Extract the [x, y] coordinate from the center of the cell holding the provided text.  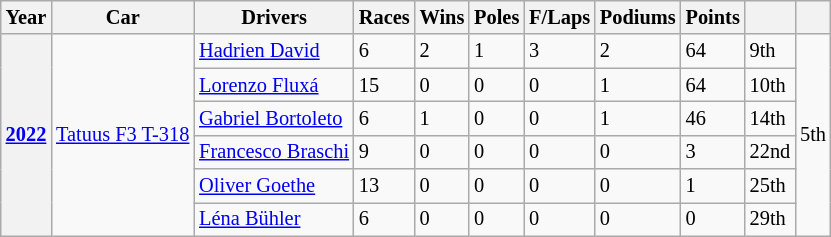
9th [770, 51]
5th [813, 135]
Hadrien David [274, 51]
13 [384, 186]
Francesco Braschi [274, 152]
15 [384, 85]
Races [384, 17]
Tatuus F3 T-318 [122, 135]
Oliver Goethe [274, 186]
25th [770, 186]
F/Laps [560, 17]
Poles [496, 17]
10th [770, 85]
Podiums [638, 17]
Lorenzo Fluxá [274, 85]
Léna Bühler [274, 219]
Drivers [274, 17]
46 [713, 118]
9 [384, 152]
Wins [442, 17]
Points [713, 17]
Gabriel Bortoleto [274, 118]
29th [770, 219]
Year [26, 17]
14th [770, 118]
Car [122, 17]
2022 [26, 135]
22nd [770, 152]
